Locate the cell with the specified text and output its [X, Y] center coordinate. 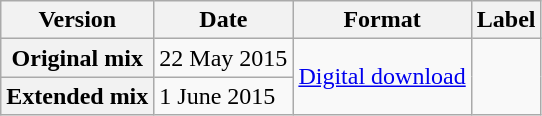
Digital download [382, 77]
Label [506, 20]
22 May 2015 [224, 58]
Format [382, 20]
Extended mix [78, 96]
Date [224, 20]
Version [78, 20]
1 June 2015 [224, 96]
Original mix [78, 58]
